Scan for the cell matching the given text and deliver its (X, Y) coordinate at center. 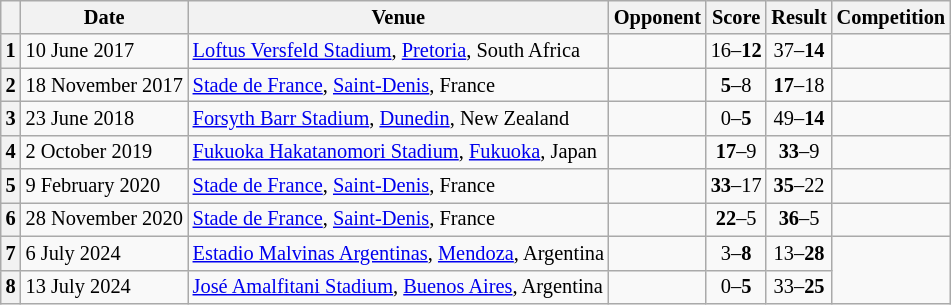
3 (11, 118)
13 July 2024 (104, 287)
37–14 (798, 51)
Estadio Malvinas Argentinas, Mendoza, Argentina (398, 253)
49–14 (798, 118)
33–25 (798, 287)
6 (11, 219)
10 June 2017 (104, 51)
Result (798, 17)
Forsyth Barr Stadium, Dunedin, New Zealand (398, 118)
23 June 2018 (104, 118)
2 (11, 85)
Opponent (658, 17)
13–28 (798, 253)
22–5 (736, 219)
Score (736, 17)
2 October 2019 (104, 152)
1 (11, 51)
9 February 2020 (104, 186)
33–9 (798, 152)
Date (104, 17)
Loftus Versfeld Stadium, Pretoria, South Africa (398, 51)
17–9 (736, 152)
28 November 2020 (104, 219)
18 November 2017 (104, 85)
8 (11, 287)
36–5 (798, 219)
7 (11, 253)
5 (11, 186)
José Amalfitani Stadium, Buenos Aires, Argentina (398, 287)
Competition (891, 17)
16–12 (736, 51)
5–8 (736, 85)
17–18 (798, 85)
Venue (398, 17)
6 July 2024 (104, 253)
4 (11, 152)
33–17 (736, 186)
3–8 (736, 253)
35–22 (798, 186)
Fukuoka Hakatanomori Stadium, Fukuoka, Japan (398, 152)
